Determine the [X, Y] coordinate at the center of the cell enclosing the given text.  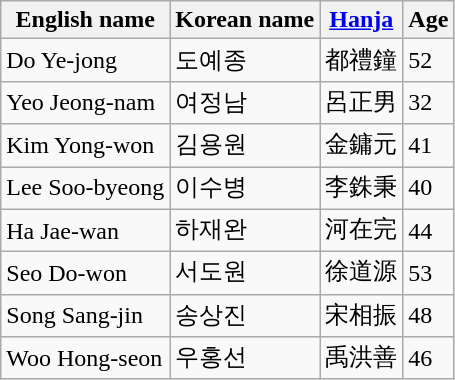
서도원 [245, 274]
32 [428, 102]
Do Ye-jong [86, 60]
李銖秉 [362, 188]
40 [428, 188]
禹洪善 [362, 358]
52 [428, 60]
Seo Do-won [86, 274]
48 [428, 316]
41 [428, 146]
김용원 [245, 146]
하재완 [245, 230]
Ha Jae-wan [86, 230]
宋相振 [362, 316]
이수병 [245, 188]
徐道源 [362, 274]
Kim Yong-won [86, 146]
Age [428, 20]
Korean name [245, 20]
53 [428, 274]
English name [86, 20]
46 [428, 358]
都禮鐘 [362, 60]
송상진 [245, 316]
呂正男 [362, 102]
Woo Hong-seon [86, 358]
Hanja [362, 20]
Lee Soo-byeong [86, 188]
여정남 [245, 102]
우홍선 [245, 358]
44 [428, 230]
Yeo Jeong-nam [86, 102]
河在完 [362, 230]
金鏞元 [362, 146]
도예종 [245, 60]
Song Sang-jin [86, 316]
